Capture the cell that displays the provided text and extract its [X, Y] central coordinate. 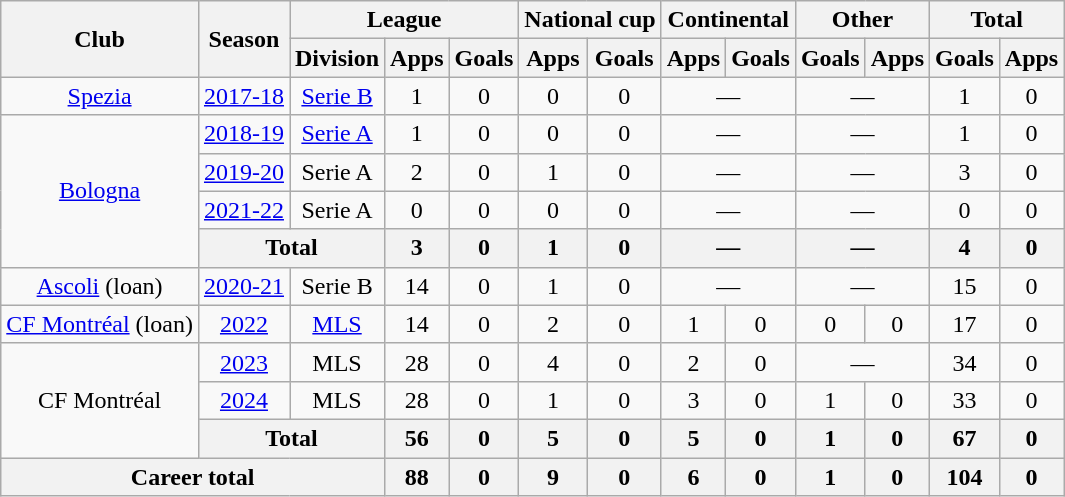
2024 [244, 400]
Continental [728, 20]
2017-18 [244, 96]
6 [693, 477]
67 [965, 438]
17 [965, 324]
CF Montréal (loan) [100, 324]
Division [338, 58]
88 [417, 477]
2019-20 [244, 172]
Other [862, 20]
2022 [244, 324]
Club [100, 39]
Spezia [100, 96]
56 [417, 438]
2020-21 [244, 286]
Bologna [100, 191]
34 [965, 362]
9 [553, 477]
33 [965, 400]
2018-19 [244, 134]
CF Montréal [100, 400]
104 [965, 477]
2023 [244, 362]
Career total [193, 477]
Ascoli (loan) [100, 286]
National cup [590, 20]
Season [244, 39]
2021-22 [244, 210]
League [404, 20]
15 [965, 286]
